Scan for the cell matching the given text and deliver its (X, Y) coordinate at center. 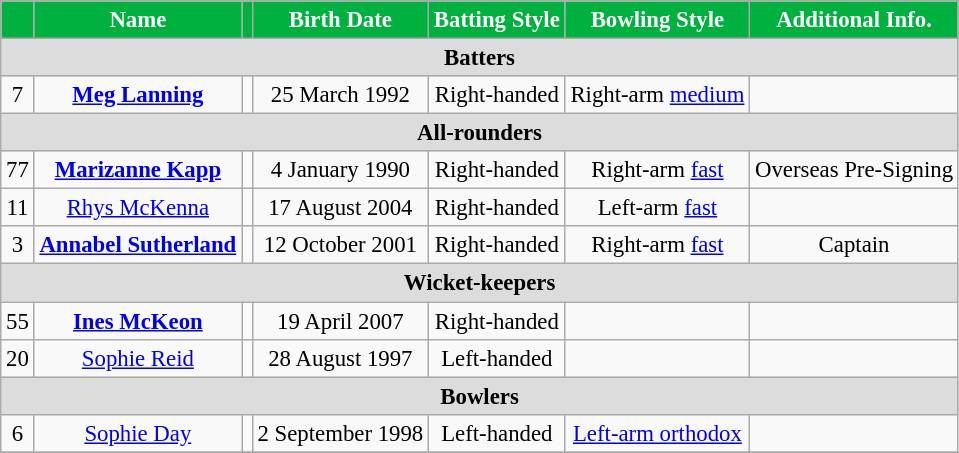
11 (18, 208)
28 August 1997 (340, 358)
17 August 2004 (340, 208)
77 (18, 170)
Batting Style (498, 20)
25 March 1992 (340, 95)
Birth Date (340, 20)
Rhys McKenna (138, 208)
Name (138, 20)
19 April 2007 (340, 321)
20 (18, 358)
Additional Info. (854, 20)
2 September 1998 (340, 433)
Sophie Reid (138, 358)
All-rounders (480, 133)
Ines McKeon (138, 321)
Overseas Pre-Signing (854, 170)
Marizanne Kapp (138, 170)
Batters (480, 58)
12 October 2001 (340, 245)
6 (18, 433)
Left-arm orthodox (658, 433)
Left-arm fast (658, 208)
Captain (854, 245)
55 (18, 321)
3 (18, 245)
Bowling Style (658, 20)
Wicket-keepers (480, 283)
7 (18, 95)
Sophie Day (138, 433)
Meg Lanning (138, 95)
Bowlers (480, 396)
4 January 1990 (340, 170)
Annabel Sutherland (138, 245)
Right-arm medium (658, 95)
